Output the (x, y) coordinate of the center of the cell containing the given text.  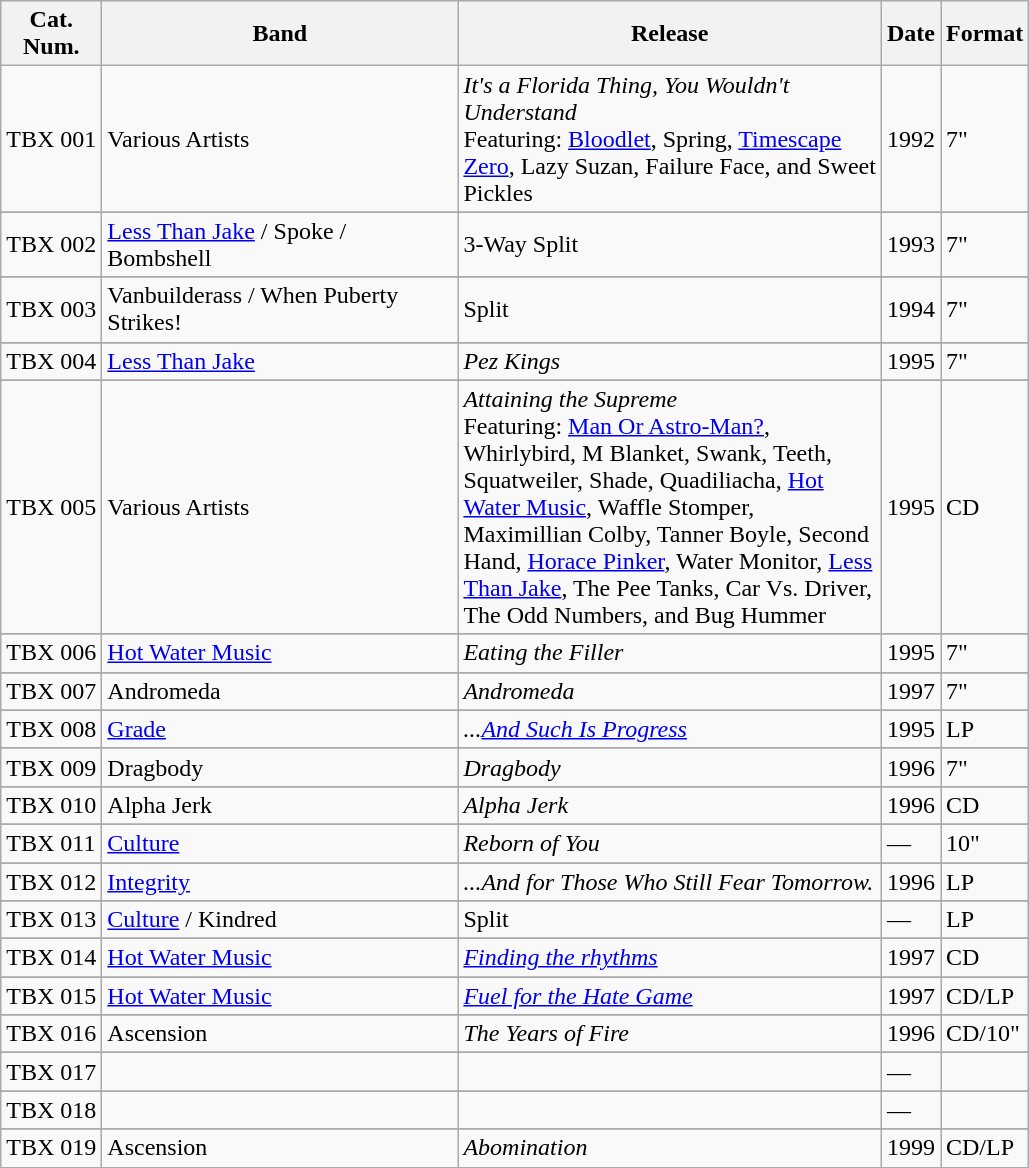
Eating the Filler (670, 653)
Integrity (280, 881)
TBX 001 (52, 139)
TBX 011 (52, 843)
TBX 009 (52, 767)
The Years of Fire (670, 1034)
TBX 002 (52, 244)
TBX 004 (52, 361)
...And Such Is Progress (670, 729)
Format (984, 34)
10" (984, 843)
CD/10" (984, 1034)
Vanbuilderass / When Puberty Strikes! (280, 310)
Release (670, 34)
Pez Kings (670, 361)
3-Way Split (670, 244)
TBX 003 (52, 310)
TBX 012 (52, 881)
Fuel for the Hate Game (670, 996)
TBX 018 (52, 1110)
Less Than Jake (280, 361)
TBX 013 (52, 920)
TBX 010 (52, 805)
1993 (910, 244)
Band (280, 34)
TBX 015 (52, 996)
TBX 014 (52, 958)
1992 (910, 139)
1994 (910, 310)
TBX 008 (52, 729)
...And for Those Who Still Fear Tomorrow. (670, 881)
Finding the rhythms (670, 958)
TBX 006 (52, 653)
TBX 007 (52, 691)
1999 (910, 1148)
Less Than Jake / Spoke / Bombshell (280, 244)
Date (910, 34)
Abomination (670, 1148)
TBX 019 (52, 1148)
TBX 016 (52, 1034)
It's a Florida Thing, You Wouldn't UnderstandFeaturing: Bloodlet, Spring, Timescape Zero, Lazy Suzan, Failure Face, and Sweet Pickles (670, 139)
TBX 005 (52, 507)
Grade (280, 729)
Culture (280, 843)
TBX 017 (52, 1072)
Cat. Num. (52, 34)
Culture / Kindred (280, 920)
Reborn of You (670, 843)
